Detect which cell encompasses the target text, then output its [X, Y] center coordinate. 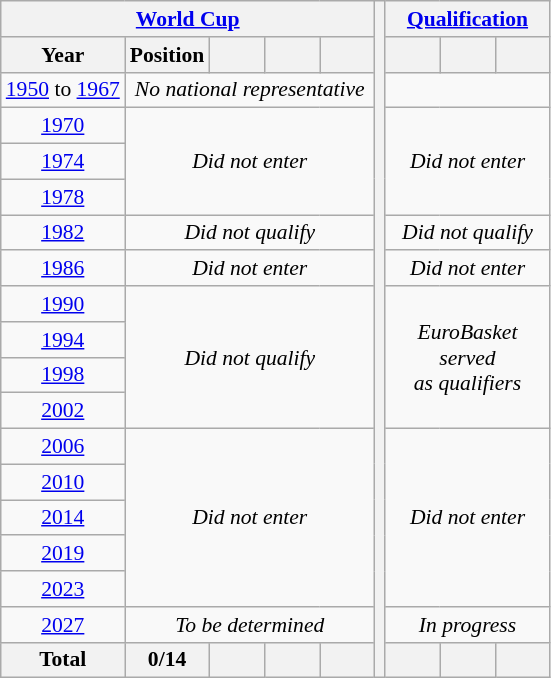
Qualification [468, 19]
Position [167, 55]
1982 [63, 233]
2014 [63, 518]
1994 [63, 340]
1974 [63, 162]
1986 [63, 269]
2019 [63, 554]
1970 [63, 126]
0/14 [167, 660]
1978 [63, 197]
2002 [63, 411]
2023 [63, 589]
To be determined [250, 625]
In progress [468, 625]
2010 [63, 482]
Total [63, 660]
No national representative [250, 90]
1990 [63, 304]
World Cup [188, 19]
2027 [63, 625]
2006 [63, 447]
EuroBasket servedas qualifiers [468, 357]
1998 [63, 375]
Year [63, 55]
1950 to 1967 [63, 90]
